From the cell containing the given text, extract its center point as [X, Y] coordinate. 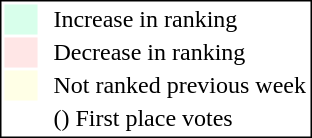
Decrease in ranking [180, 53]
Not ranked previous week [180, 85]
() First place votes [180, 119]
Increase in ranking [180, 19]
